Capture the cell that displays the provided text and extract its (X, Y) central coordinate. 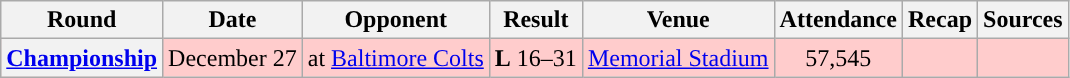
Venue (678, 20)
Sources (1024, 20)
Round (82, 20)
Opponent (396, 20)
Memorial Stadium (678, 58)
57,545 (838, 58)
Championship (82, 58)
Date (233, 20)
L 16–31 (536, 58)
at Baltimore Colts (396, 58)
Result (536, 20)
Attendance (838, 20)
Recap (940, 20)
December 27 (233, 58)
